Locate the cell with the specified text and output its [x, y] center coordinate. 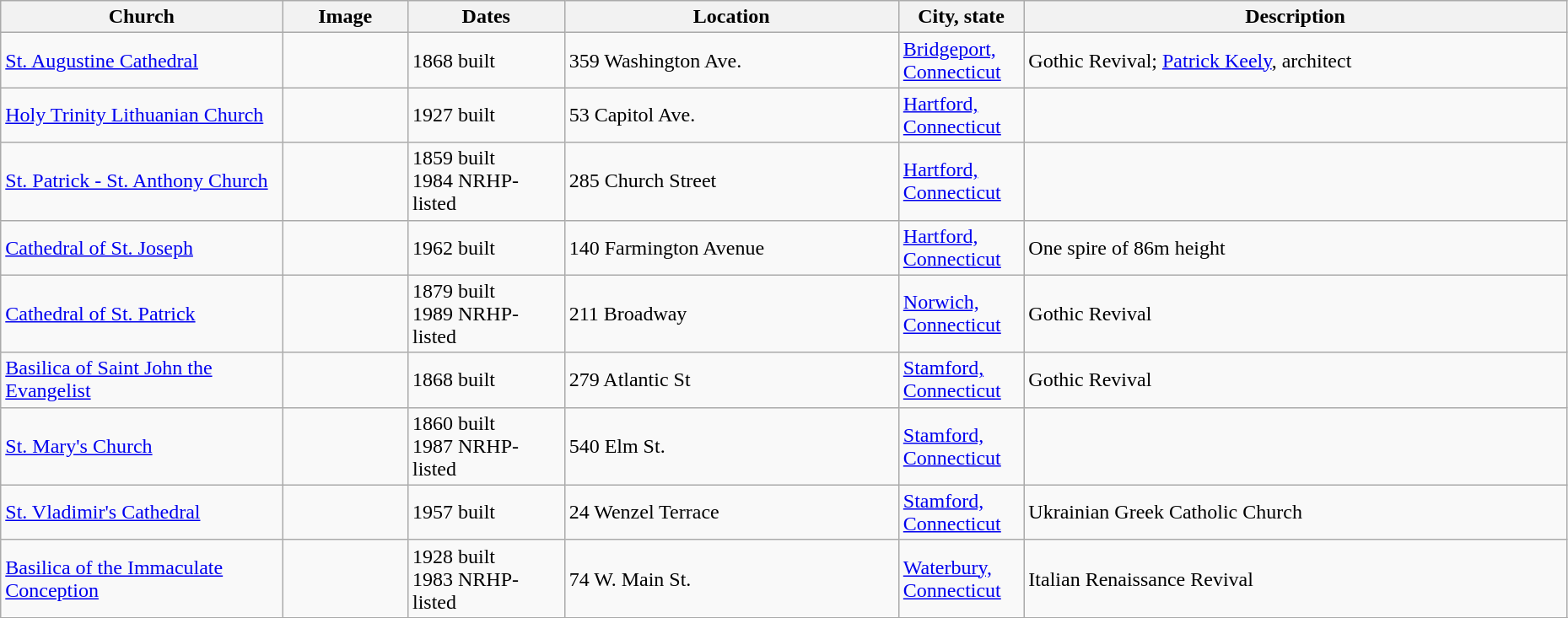
1928 built1983 NRHP-listed [486, 578]
Image [346, 17]
Basilica of Saint John the Evangelist [142, 379]
Location [731, 17]
1957 built [486, 513]
Bridgeport, Connecticut [962, 61]
One spire of 86m height [1296, 248]
Basilica of the Immaculate Conception [142, 578]
St. Patrick - St. Anthony Church [142, 181]
1962 built [486, 248]
St. Augustine Cathedral [142, 61]
359 Washington Ave. [731, 61]
St. Vladimir's Cathedral [142, 513]
Cathedral of St. Patrick [142, 314]
City, state [962, 17]
Church [142, 17]
1927 built [486, 115]
53 Capitol Ave. [731, 115]
540 Elm St. [731, 446]
1860 built1987 NRHP-listed [486, 446]
Description [1296, 17]
24 Wenzel Terrace [731, 513]
285 Church Street [731, 181]
Waterbury, Connecticut [962, 578]
279 Atlantic St [731, 379]
Dates [486, 17]
Gothic Revival; Patrick Keely, architect [1296, 61]
Ukrainian Greek Catholic Church [1296, 513]
Italian Renaissance Revival [1296, 578]
140 Farmington Avenue [731, 248]
1879 built1989 NRHP-listed [486, 314]
Cathedral of St. Joseph [142, 248]
Norwich, Connecticut [962, 314]
211 Broadway [731, 314]
1859 built1984 NRHP-listed [486, 181]
74 W. Main St. [731, 578]
Holy Trinity Lithuanian Church [142, 115]
St. Mary's Church [142, 446]
